Locate the cell with the specified text and output its [X, Y] center coordinate. 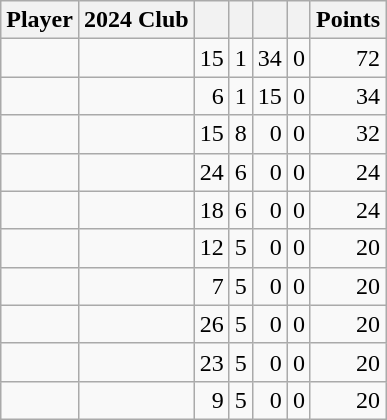
7 [212, 286]
26 [212, 324]
32 [348, 134]
Points [348, 20]
18 [212, 210]
23 [212, 362]
72 [348, 58]
Player [40, 20]
12 [212, 248]
2024 Club [136, 20]
9 [212, 400]
8 [240, 134]
